Locate the cell with the specified text and output its [X, Y] center coordinate. 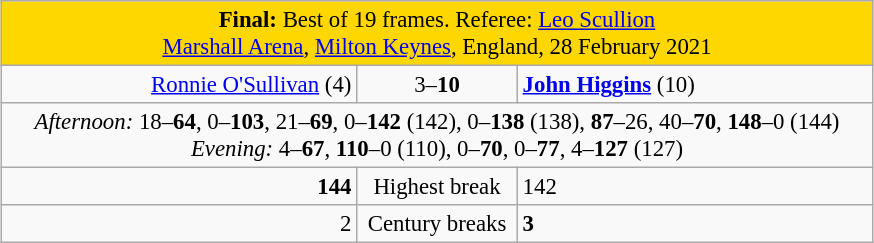
2 [179, 224]
142 [695, 187]
Afternoon: 18–64, 0–103, 21–69, 0–142 (142), 0–138 (138), 87–26, 40–70, 148–0 (144) Evening: 4–67, 110–0 (110), 0–70, 0–77, 4–127 (127) [437, 136]
144 [179, 187]
Final: Best of 19 frames. Referee: Leo Scullion Marshall Arena, Milton Keynes, England, 28 February 2021 [437, 34]
Ronnie O'Sullivan (4) [179, 85]
John Higgins (10) [695, 85]
Highest break [438, 187]
3–10 [438, 85]
Century breaks [438, 224]
3 [695, 224]
